Extract the (X, Y) coordinate from the center of the cell holding the provided text.  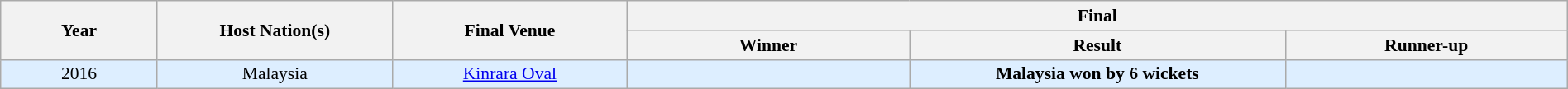
Kinrara Oval (509, 74)
Final (1098, 16)
Runner-up (1426, 45)
Winner (769, 45)
Host Nation(s) (275, 30)
Final Venue (509, 30)
Malaysia won by 6 wickets (1098, 74)
Year (79, 30)
2016 (79, 74)
Result (1098, 45)
Malaysia (275, 74)
